Determine the (x, y) coordinate at the center of the cell enclosing the given text.  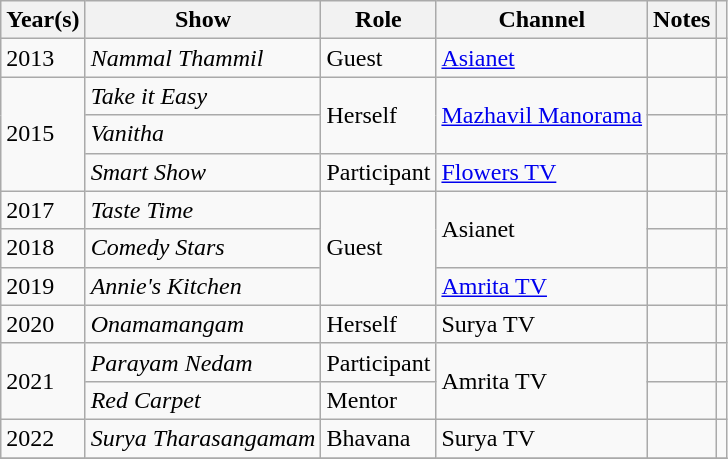
Mazhavil Manorama (542, 115)
2019 (43, 286)
Year(s) (43, 20)
Comedy Stars (203, 248)
Mentor (378, 400)
Parayam Nedam (203, 362)
Nammal Thammil (203, 58)
2015 (43, 134)
2021 (43, 381)
2020 (43, 324)
Surya Tharasangamam (203, 438)
Notes (682, 20)
Take it Easy (203, 96)
Annie's Kitchen (203, 286)
Onamamangam (203, 324)
2017 (43, 210)
Channel (542, 20)
Show (203, 20)
Smart Show (203, 172)
2018 (43, 248)
Red Carpet (203, 400)
2022 (43, 438)
Bhavana (378, 438)
Taste Time (203, 210)
Flowers TV (542, 172)
Role (378, 20)
Vanitha (203, 134)
2013 (43, 58)
